Determine the [X, Y] coordinate at the center of the cell enclosing the given text.  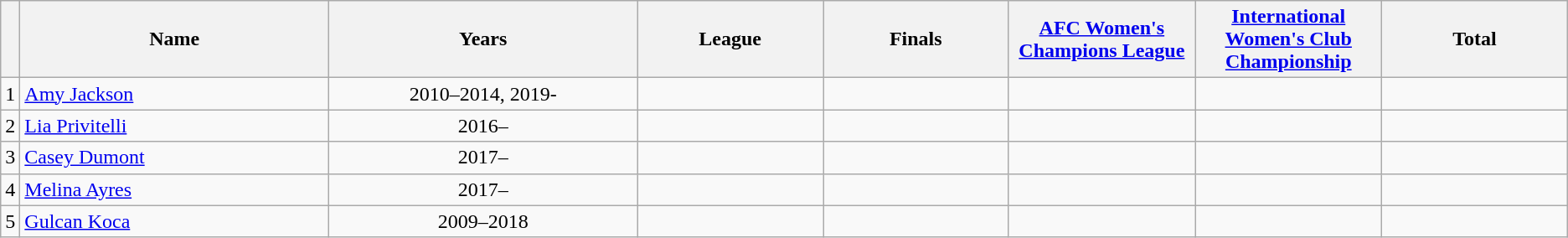
1 [10, 94]
Total [1474, 39]
Gulcan Koca [174, 221]
Amy Jackson [174, 94]
AFC Women's Champions League [1102, 39]
Lia Privitelli [174, 126]
International Women's Club Championship [1288, 39]
Casey Dumont [174, 158]
League [730, 39]
4 [10, 189]
Name [174, 39]
2016– [483, 126]
Finals [916, 39]
2009–2018 [483, 221]
2010–2014, 2019- [483, 94]
2 [10, 126]
3 [10, 158]
Melina Ayres [174, 189]
5 [10, 221]
Years [483, 39]
